Return [x, y] of the center of cell containing provided text 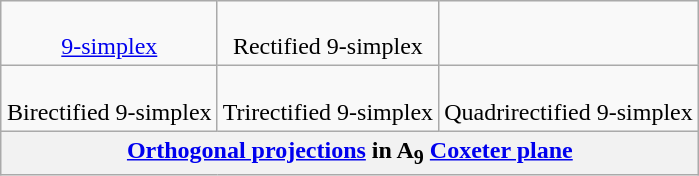
Rectified 9-simplex [328, 34]
Quadrirectified 9-simplex [569, 98]
Orthogonal projections in A9 Coxeter plane [350, 153]
9-simplex [109, 34]
Birectified 9-simplex [109, 98]
Trirectified 9-simplex [328, 98]
